From the cell containing the given text, extract its center point as (X, Y) coordinate. 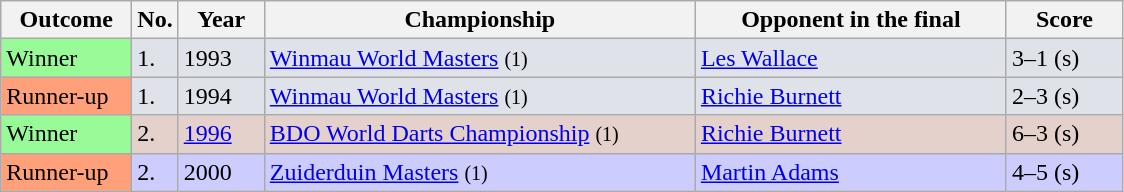
4–5 (s) (1064, 172)
2000 (221, 172)
Martin Adams (850, 172)
Les Wallace (850, 58)
1996 (221, 134)
Year (221, 20)
BDO World Darts Championship (1) (480, 134)
Championship (480, 20)
Opponent in the final (850, 20)
Score (1064, 20)
2–3 (s) (1064, 96)
3–1 (s) (1064, 58)
1994 (221, 96)
Outcome (66, 20)
Zuiderduin Masters (1) (480, 172)
1993 (221, 58)
No. (155, 20)
6–3 (s) (1064, 134)
